Identify which cell holds the provided text, then report its [x, y] central coordinate. 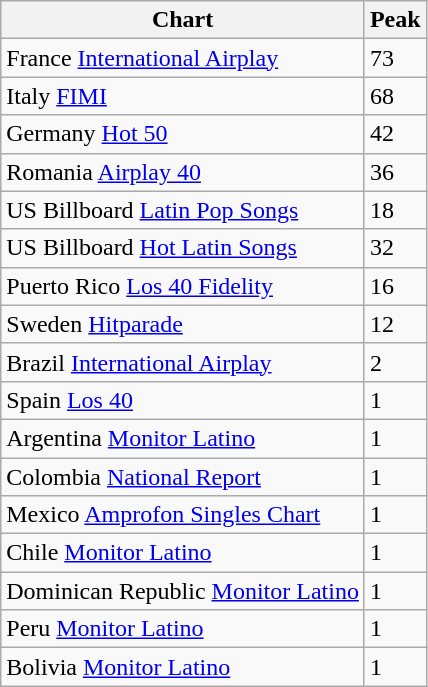
Argentina Monitor Latino [183, 438]
France International Airplay [183, 58]
US Billboard Hot Latin Songs [183, 248]
Peak [395, 20]
36 [395, 172]
Brazil International Airplay [183, 362]
16 [395, 286]
Bolivia Monitor Latino [183, 667]
Mexico Amprofon Singles Chart [183, 515]
12 [395, 324]
Germany Hot 50 [183, 134]
Italy FIMI [183, 96]
Chile Monitor Latino [183, 553]
18 [395, 210]
Peru Monitor Latino [183, 629]
32 [395, 248]
73 [395, 58]
Chart [183, 20]
Puerto Rico Los 40 Fidelity [183, 286]
Dominican Republic Monitor Latino [183, 591]
68 [395, 96]
2 [395, 362]
US Billboard Latin Pop Songs [183, 210]
42 [395, 134]
Colombia National Report [183, 477]
Sweden Hitparade [183, 324]
Romania Airplay 40 [183, 172]
Spain Los 40 [183, 400]
